Return (X, Y) of the center of cell containing provided text 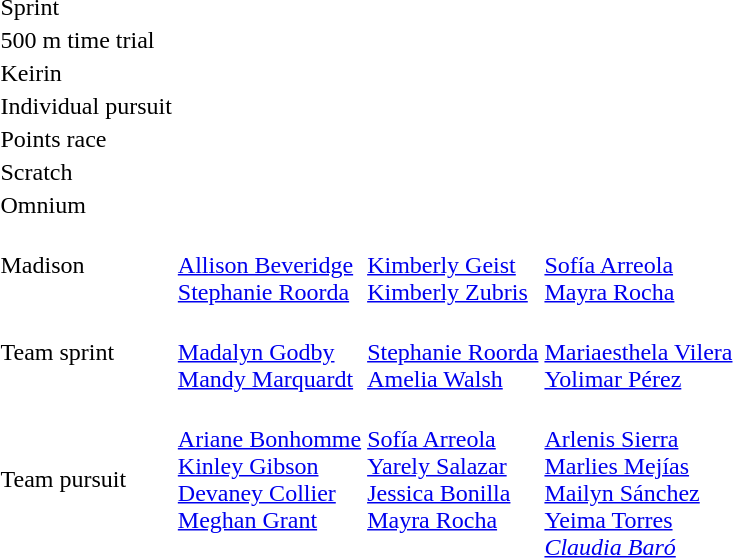
Stephanie RoordaAmelia Walsh (453, 352)
Kimberly GeistKimberly Zubris (453, 265)
Madalyn GodbyMandy Marquardt (269, 352)
Allison BeveridgeStephanie Roorda (269, 265)
